Detect which cell encompasses the target text, then output its [x, y] center coordinate. 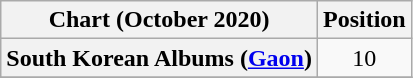
Chart (October 2020) [160, 20]
South Korean Albums (Gaon) [160, 58]
Position [364, 20]
10 [364, 58]
